Pinpoint the cell where the given text exists, returning its (x, y) midpoint coordinate. 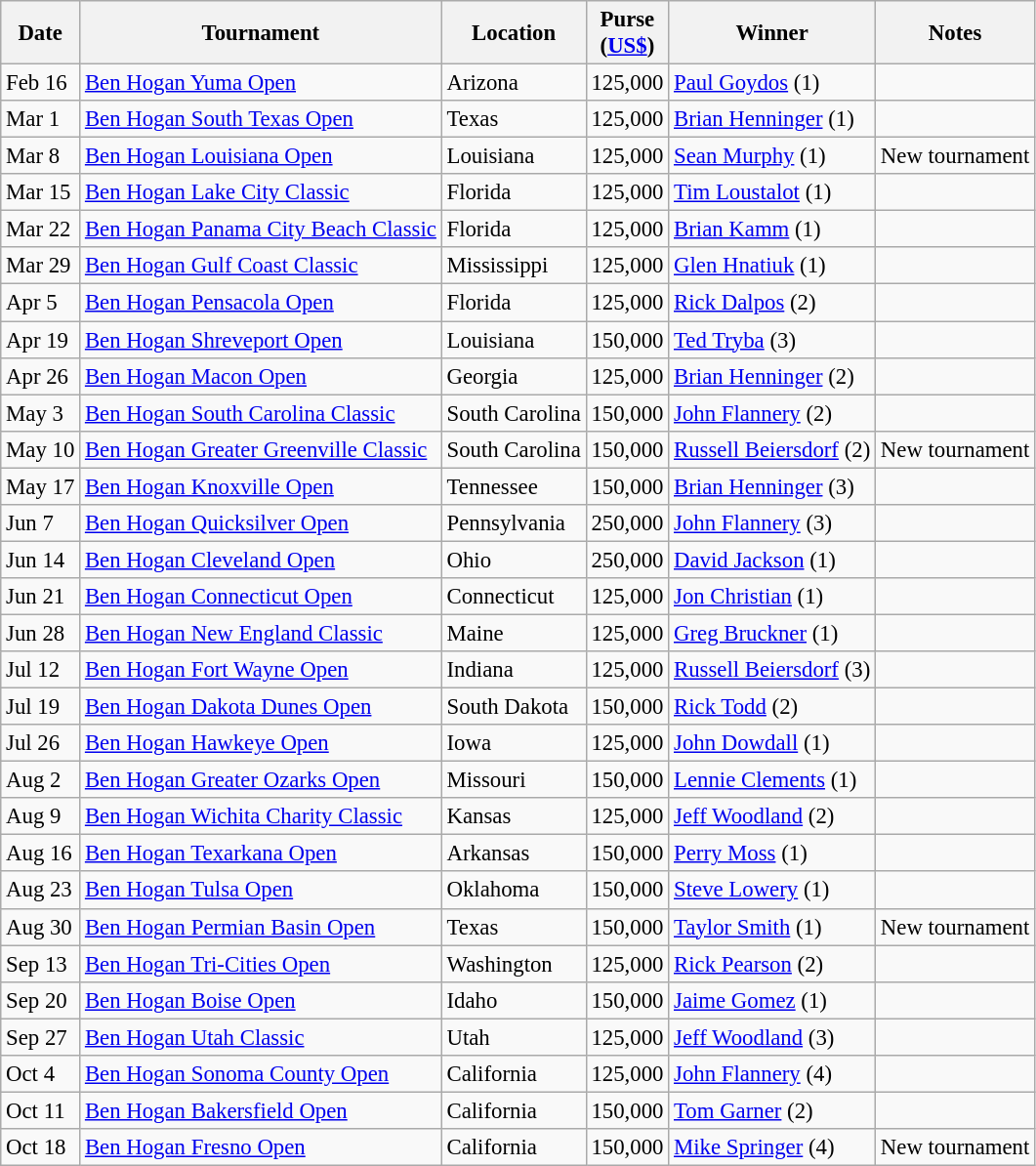
Ben Hogan Permian Basin Open (262, 927)
Purse(US$) (627, 33)
Steve Lowery (1) (772, 891)
Ben Hogan Macon Open (262, 376)
Paul Goydos (1) (772, 83)
Tim Loustalot (1) (772, 192)
John Flannery (4) (772, 1074)
Russell Beiersdorf (3) (772, 670)
Jeff Woodland (3) (772, 1037)
Jun 28 (41, 633)
Jeff Woodland (2) (772, 816)
Lennie Clements (1) (772, 780)
Greg Bruckner (1) (772, 633)
Ben Hogan Tulsa Open (262, 891)
Ben Hogan Utah Classic (262, 1037)
Oct 4 (41, 1074)
Jon Christian (1) (772, 597)
Perry Moss (1) (772, 854)
Kansas (514, 816)
Ben Hogan Yuma Open (262, 83)
Ben Hogan Greater Greenville Classic (262, 449)
Ben Hogan South Carolina Classic (262, 413)
Rick Dalpos (2) (772, 303)
Notes (955, 33)
Jun 21 (41, 597)
Ben Hogan Greater Ozarks Open (262, 780)
Idaho (514, 1000)
May 10 (41, 449)
Apr 26 (41, 376)
Jaime Gomez (1) (772, 1000)
Brian Henninger (3) (772, 486)
Sep 13 (41, 964)
Indiana (514, 670)
Ben Hogan Lake City Classic (262, 192)
May 3 (41, 413)
Rick Todd (2) (772, 707)
Sean Murphy (1) (772, 156)
Oct 11 (41, 1110)
Missouri (514, 780)
Jun 14 (41, 560)
Ben Hogan Knoxville Open (262, 486)
Ohio (514, 560)
Iowa (514, 743)
Mike Springer (4) (772, 1147)
Ben Hogan Texarkana Open (262, 854)
Mar 15 (41, 192)
Russell Beiersdorf (2) (772, 449)
Ben Hogan Wichita Charity Classic (262, 816)
Ben Hogan Gulf Coast Classic (262, 267)
David Jackson (1) (772, 560)
Ben Hogan Connecticut Open (262, 597)
Jul 19 (41, 707)
Ben Hogan Cleveland Open (262, 560)
Tom Garner (2) (772, 1110)
Ben Hogan Boise Open (262, 1000)
Apr 5 (41, 303)
Ben Hogan South Texas Open (262, 119)
Mar 29 (41, 267)
Aug 16 (41, 854)
Aug 2 (41, 780)
Georgia (514, 376)
Date (41, 33)
Ben Hogan Tri-Cities Open (262, 964)
Winner (772, 33)
Apr 19 (41, 340)
John Flannery (2) (772, 413)
Ben Hogan Sonoma County Open (262, 1074)
Oct 18 (41, 1147)
Arizona (514, 83)
Sep 27 (41, 1037)
Ben Hogan Panama City Beach Classic (262, 229)
Mississippi (514, 267)
Mar 8 (41, 156)
South Dakota (514, 707)
Tennessee (514, 486)
Brian Henninger (1) (772, 119)
Arkansas (514, 854)
Washington (514, 964)
Maine (514, 633)
Ben Hogan Fort Wayne Open (262, 670)
Taylor Smith (1) (772, 927)
Connecticut (514, 597)
Glen Hnatiuk (1) (772, 267)
Ben Hogan Hawkeye Open (262, 743)
Aug 9 (41, 816)
Sep 20 (41, 1000)
Jul 12 (41, 670)
Location (514, 33)
Ben Hogan Dakota Dunes Open (262, 707)
Jun 7 (41, 523)
Feb 16 (41, 83)
Utah (514, 1037)
Ben Hogan Quicksilver Open (262, 523)
May 17 (41, 486)
Mar 22 (41, 229)
Ben Hogan Pensacola Open (262, 303)
Brian Kamm (1) (772, 229)
Brian Henninger (2) (772, 376)
Rick Pearson (2) (772, 964)
Ben Hogan Louisiana Open (262, 156)
Ben Hogan Bakersfield Open (262, 1110)
Tournament (262, 33)
Ben Hogan New England Classic (262, 633)
Mar 1 (41, 119)
Jul 26 (41, 743)
Pennsylvania (514, 523)
Aug 23 (41, 891)
John Flannery (3) (772, 523)
Ben Hogan Shreveport Open (262, 340)
Aug 30 (41, 927)
Oklahoma (514, 891)
John Dowdall (1) (772, 743)
Ben Hogan Fresno Open (262, 1147)
Ted Tryba (3) (772, 340)
